Identify which cell holds the provided text, then report its (X, Y) central coordinate. 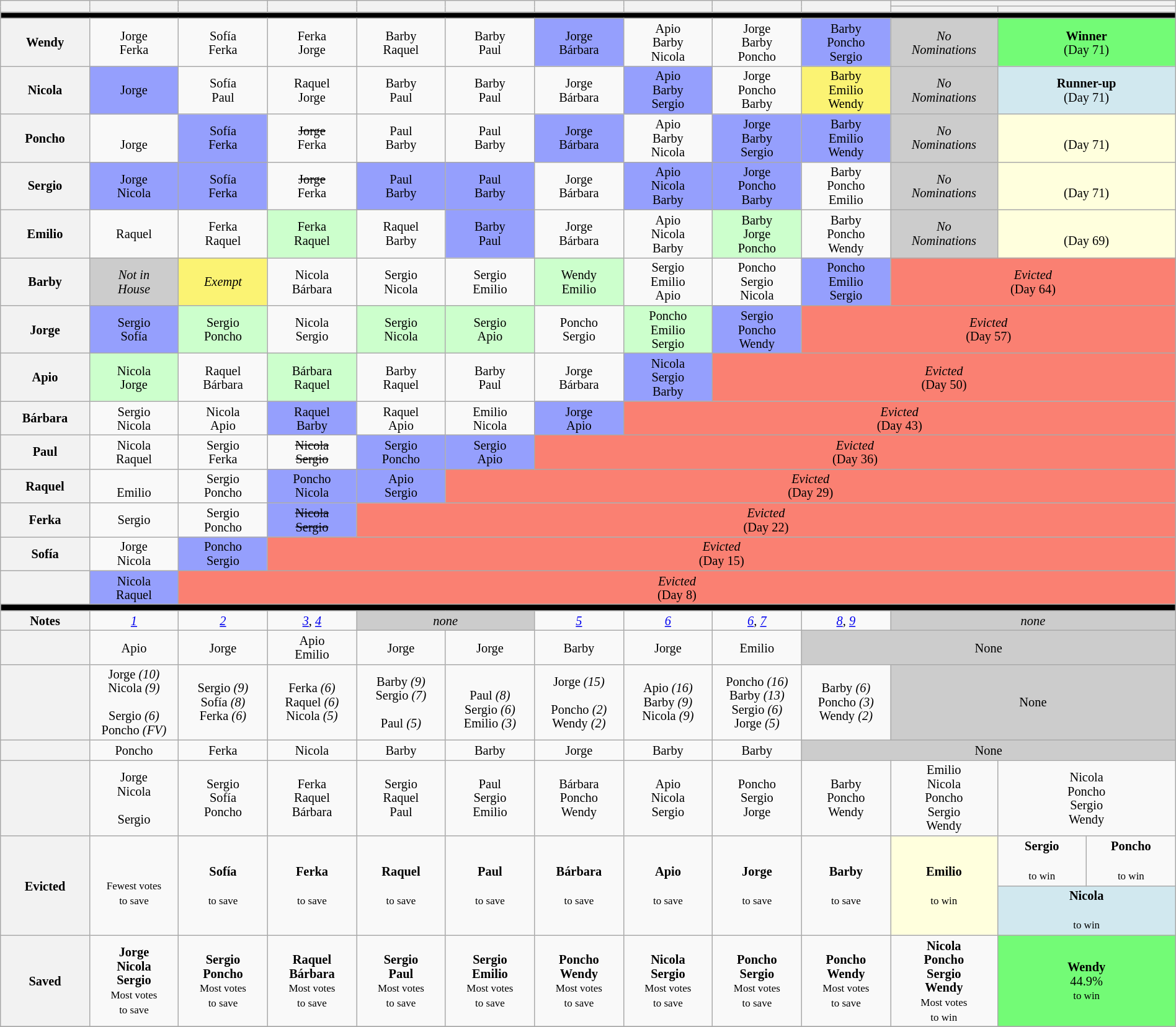
SergioEmilio (490, 282)
1 (134, 620)
Sergioto win (1042, 860)
NicolaSergioMost votesto save (667, 981)
FerkaJorge (311, 42)
JorgeNicolaSergioMost votesto save (134, 981)
NicolaApio (223, 418)
JorgeApio (579, 418)
Emilio Nicola Poncho Sergio Wendy (944, 798)
Evicted(Day 43) (899, 418)
Jorgeto save (757, 885)
Evicted(Day 57) (989, 329)
SergioPaulMost votesto save (401, 981)
Evicted(Day 64) (1033, 282)
Sergio (9)Sofía (8)Ferka (6) (223, 702)
PonchoSergioMost votesto save (757, 981)
(Day 69) (1087, 233)
RaquelBárbara (223, 377)
Not inHouse (134, 282)
BarbyPonchoEmilio (846, 186)
Ferkato save (311, 885)
Evicted(Day 29) (810, 486)
SergioSofía (134, 329)
Jorge (10)Nicola (9)Sergio (6)Poncho (FV) (134, 702)
Paul Sergio Emilio (490, 798)
Sergio Raquel Paul (401, 798)
SofíaPaul (223, 89)
Runner-up(Day 71) (1087, 89)
Emilioto win (944, 885)
Barbyto save (846, 885)
JorgeBarbyPoncho (757, 42)
SergioFerka (223, 451)
Sergio Sofía Poncho (223, 798)
Evicted(Day 50) (944, 377)
PonchoSergioNicola (757, 282)
Paulto save (490, 885)
EmilioNicola (490, 418)
Nicola Poncho Sergio Wendy (1087, 798)
Barby (6)Poncho (3)Wendy (2) (846, 702)
NicolaJorge (134, 377)
5 (579, 620)
Paul (8)Sergio (6)Emilio (3) (490, 702)
Nicolato win (1087, 910)
Evicted (45, 885)
Evicted(Day 8) (677, 588)
NicolaSergioBarby (667, 377)
Apio Nicola Sergio (667, 798)
SergioEmilioMost votesto save (490, 981)
Bárbarato save (579, 885)
SergioPonchoMost votesto save (223, 981)
Evicted(Day 36) (855, 451)
Wendy (45, 42)
Winner(Day 71) (1087, 42)
ApioSergio (401, 486)
BarbyPonchoWendy (846, 233)
SergioEmilioApio (667, 282)
RaquelJorge (311, 89)
Jorge (15)Poncho (2)Wendy (2) (579, 702)
6 (667, 620)
Sofíato save (223, 885)
Sofía (45, 553)
Ferka (6)Raquel (6)Nicola (5) (311, 702)
ApioEmilio (311, 647)
PonchoNicola (311, 486)
Evicted(Day 15) (721, 553)
Exempt (223, 282)
JorgeBarbySergio (757, 138)
Raquelto save (401, 885)
BarbyPonchoSergio (846, 42)
BárbaraRaquel (311, 377)
Notes (45, 620)
WendyEmilio (579, 282)
RaquelBárbaraMost votesto save (311, 981)
RaquelApio (401, 418)
Apio (16)Barby (9)Nicola (9) (667, 702)
NicolaPonchoSergioWendyMost votesto win (944, 981)
6, 7 (757, 620)
Saved (45, 981)
NicolaBárbara (311, 282)
Bárbara (45, 418)
Wendy44.9%to win (1087, 981)
8, 9 (846, 620)
Evicted(Day 22) (767, 520)
Barby (9)Sergio (7)Paul (5) (401, 702)
BarbyJorgePoncho (757, 233)
Poncho Sergio Jorge (757, 798)
Ponchoto win (1131, 860)
3, 4 (311, 620)
Bárbara Poncho Wendy (579, 798)
Fewest votesto save (134, 885)
SergioPonchoWendy (757, 329)
Jorge Nicola Sergio (134, 798)
Ferka Raquel Bárbara (311, 798)
Apioto save (667, 885)
2 (223, 620)
Poncho (16)Barby (13)Sergio (6)Jorge (5) (757, 702)
Barby Poncho Wendy (846, 798)
ApioBarbySergio (667, 89)
Paul (45, 451)
